Find where the given text appears and provide that cell's center as (X, Y) coordinate. 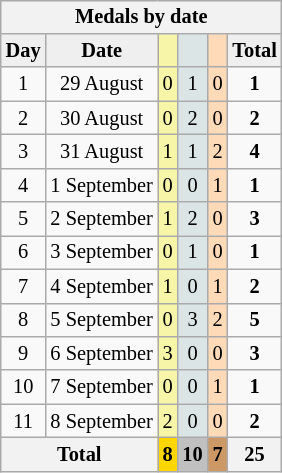
Medals by date (142, 17)
9 (24, 354)
3 September (102, 253)
6 September (102, 354)
30 August (102, 118)
25 (254, 455)
Day (24, 51)
6 (24, 253)
8 September (102, 421)
5 September (102, 320)
2 September (102, 219)
11 (24, 421)
4 September (102, 286)
7 September (102, 387)
Date (102, 51)
31 August (102, 152)
29 August (102, 84)
1 September (102, 185)
